Pinpoint the cell where the given text exists, returning its [x, y] midpoint coordinate. 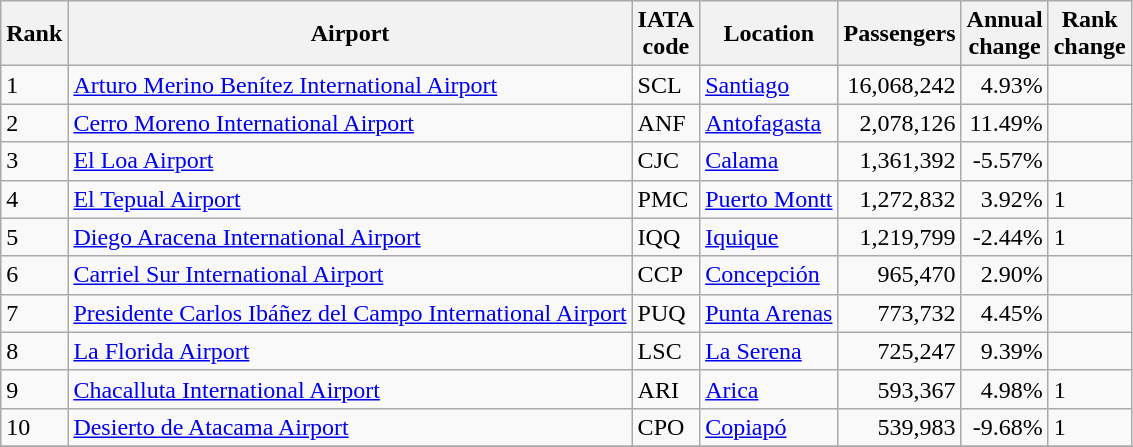
CJC [666, 161]
Airport [350, 34]
539,983 [900, 427]
Punta Arenas [769, 313]
PUQ [666, 313]
SCL [666, 85]
1,361,392 [900, 161]
Cerro Moreno International Airport [350, 123]
725,247 [900, 351]
Iquique [769, 237]
Desierto de Atacama Airport [350, 427]
El Tepual Airport [350, 199]
Diego Aracena International Airport [350, 237]
ANF [666, 123]
2.90% [1004, 275]
4.98% [1004, 389]
Passengers [900, 34]
7 [34, 313]
Rank [34, 34]
Copiapó [769, 427]
-9.68% [1004, 427]
CCP [666, 275]
4.45% [1004, 313]
2 [34, 123]
3 [34, 161]
4.93% [1004, 85]
8 [34, 351]
Arturo Merino Benítez International Airport [350, 85]
9.39% [1004, 351]
Puerto Montt [769, 199]
2,078,126 [900, 123]
11.49% [1004, 123]
LSC [666, 351]
La Serena [769, 351]
1,272,832 [900, 199]
IQQ [666, 237]
16,068,242 [900, 85]
Santiago [769, 85]
La Florida Airport [350, 351]
965,470 [900, 275]
Location [769, 34]
IATAcode [666, 34]
Annualchange [1004, 34]
593,367 [900, 389]
-2.44% [1004, 237]
4 [34, 199]
El Loa Airport [350, 161]
-5.57% [1004, 161]
9 [34, 389]
Antofagasta [769, 123]
1,219,799 [900, 237]
Carriel Sur International Airport [350, 275]
6 [34, 275]
Concepción [769, 275]
Rankchange [1090, 34]
PMC [666, 199]
Arica [769, 389]
ARI [666, 389]
10 [34, 427]
Calama [769, 161]
Chacalluta International Airport [350, 389]
773,732 [900, 313]
Presidente Carlos Ibáñez del Campo International Airport [350, 313]
5 [34, 237]
CPO [666, 427]
3.92% [1004, 199]
